From the cell containing the given text, extract its center point as [X, Y] coordinate. 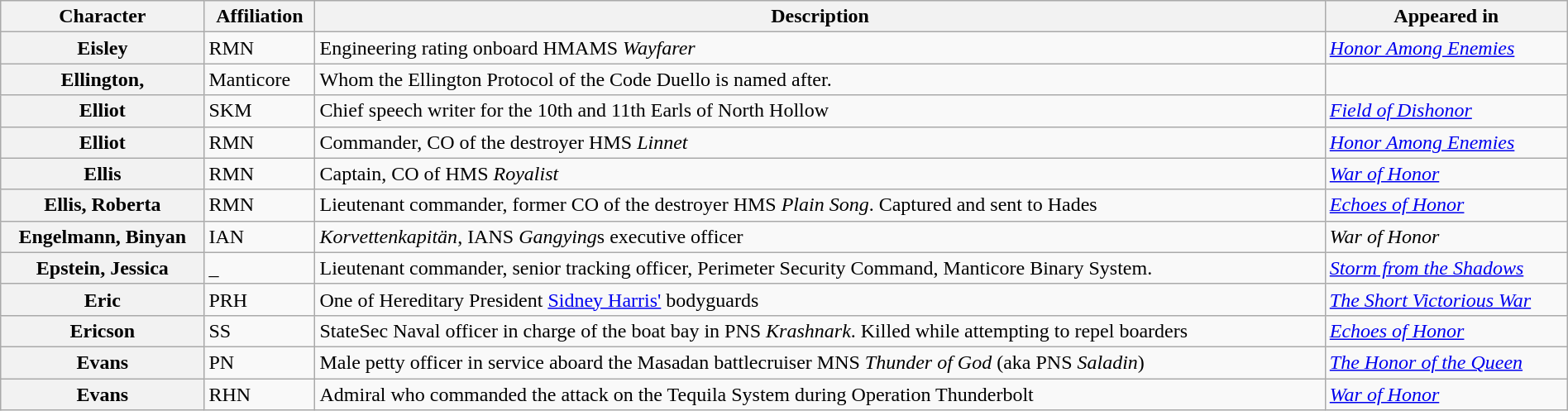
PRH [260, 299]
Admiral who commanded the attack on the Tequila System during Operation Thunderbolt [820, 394]
Epstein, Jessica [103, 268]
Character [103, 17]
One of Hereditary President Sidney Harris' bodyguards [820, 299]
Commander, CO of the destroyer HMS Linnet [820, 142]
Ericson [103, 331]
Eisley [103, 48]
Captain, CO of HMS Royalist [820, 174]
Whom the Ellington Protocol of the Code Duello is named after. [820, 79]
The Honor of the Queen [1446, 362]
Storm from the Shadows [1446, 268]
IAN [260, 237]
Appeared in [1446, 17]
Ellis [103, 174]
StateSec Naval officer in charge of the boat bay in PNS Krashnark. Killed while attempting to repel boarders [820, 331]
Ellis, Roberta [103, 205]
Field of Dishonor [1446, 111]
Affiliation [260, 17]
Male petty officer in service aboard the Masadan battlecruiser MNS Thunder of God (aka PNS Saladin) [820, 362]
Ellington, [103, 79]
SKM [260, 111]
SS [260, 331]
Engineering rating onboard HMAMS Wayfarer [820, 48]
Eric [103, 299]
Engelmann, Binyan [103, 237]
Lieutenant commander, former CO of the destroyer HMS Plain Song. Captured and sent to Hades [820, 205]
Manticore [260, 79]
Lieutenant commander, senior tracking officer, Perimeter Security Command, Manticore Binary System. [820, 268]
The Short Victorious War [1446, 299]
Description [820, 17]
_ [260, 268]
Korvettenkapitän, IANS Gangyings executive officer [820, 237]
PN [260, 362]
Chief speech writer for the 10th and 11th Earls of North Hollow [820, 111]
RHN [260, 394]
